Locate the cell with the specified text and output its (X, Y) center coordinate. 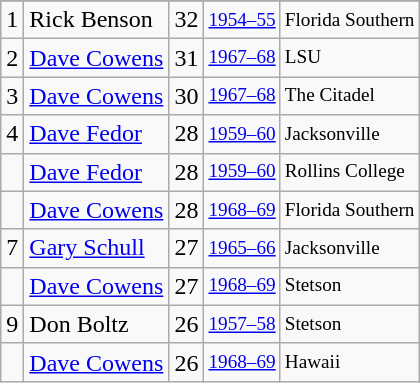
Don Boltz (96, 324)
7 (12, 248)
1965–66 (242, 248)
LSU (350, 58)
30 (186, 96)
2 (12, 58)
3 (12, 96)
1 (12, 20)
1957–58 (242, 324)
Rick Benson (96, 20)
Gary Schull (96, 248)
1954–55 (242, 20)
The Citadel (350, 96)
32 (186, 20)
Rollins College (350, 172)
9 (12, 324)
31 (186, 58)
Hawaii (350, 362)
4 (12, 134)
